Find where the given text appears and provide that cell's center as (X, Y) coordinate. 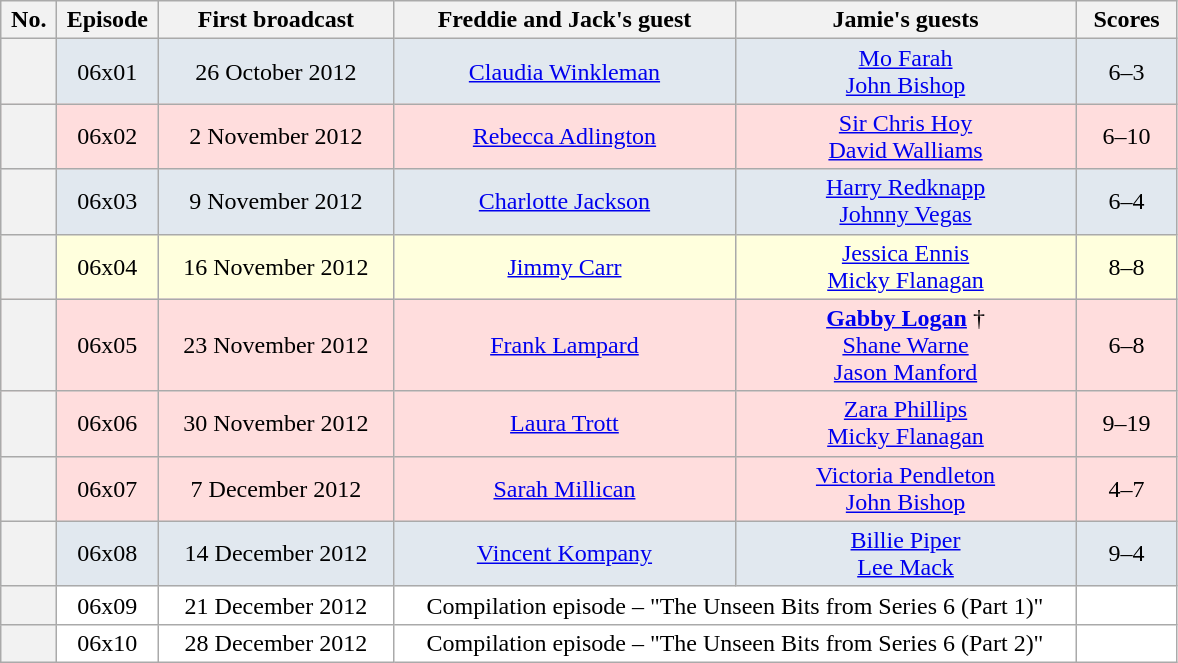
Frank Lampard (564, 345)
Gabby Logan †Shane WarneJason Manford (906, 345)
06x02 (108, 136)
30 November 2012 (276, 424)
Mo FarahJohn Bishop (906, 72)
06x08 (108, 554)
Episode (108, 20)
9–19 (1126, 424)
Laura Trott (564, 424)
28 December 2012 (276, 643)
Compilation episode – "The Unseen Bits from Series 6 (Part 2)" (735, 643)
6–3 (1126, 72)
6–10 (1126, 136)
Claudia Winkleman (564, 72)
23 November 2012 (276, 345)
Scores (1126, 20)
26 October 2012 (276, 72)
Compilation episode – "The Unseen Bits from Series 6 (Part 1)" (735, 605)
06x07 (108, 488)
06x10 (108, 643)
No. (29, 20)
Vincent Kompany (564, 554)
06x03 (108, 202)
6–4 (1126, 202)
06x04 (108, 266)
Billie PiperLee Mack (906, 554)
4–7 (1126, 488)
9–4 (1126, 554)
2 November 2012 (276, 136)
Charlotte Jackson (564, 202)
9 November 2012 (276, 202)
06x05 (108, 345)
Sarah Millican (564, 488)
16 November 2012 (276, 266)
06x01 (108, 72)
6–8 (1126, 345)
14 December 2012 (276, 554)
First broadcast (276, 20)
Jamie's guests (906, 20)
Jimmy Carr (564, 266)
8–8 (1126, 266)
Sir Chris HoyDavid Walliams (906, 136)
7 December 2012 (276, 488)
Victoria PendletonJohn Bishop (906, 488)
Zara PhillipsMicky Flanagan (906, 424)
Harry RedknappJohnny Vegas (906, 202)
Jessica EnnisMicky Flanagan (906, 266)
Rebecca Adlington (564, 136)
06x06 (108, 424)
06x09 (108, 605)
Freddie and Jack's guest (564, 20)
21 December 2012 (276, 605)
